Provide the (X, Y) coordinate of the cell's center where the given text is located.  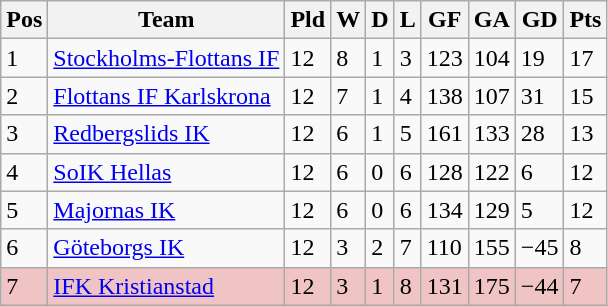
D (380, 20)
GA (492, 20)
Redbergslids IK (166, 134)
138 (444, 96)
Pld (308, 20)
122 (492, 172)
GD (540, 20)
IFK Kristianstad (166, 286)
133 (492, 134)
28 (540, 134)
123 (444, 58)
134 (444, 210)
17 (586, 58)
−45 (540, 248)
31 (540, 96)
129 (492, 210)
−44 (540, 286)
L (408, 20)
175 (492, 286)
Pos (24, 20)
110 (444, 248)
Göteborgs IK (166, 248)
Majornas IK (166, 210)
161 (444, 134)
SoIK Hellas (166, 172)
Stockholms-Flottans IF (166, 58)
107 (492, 96)
104 (492, 58)
13 (586, 134)
131 (444, 286)
15 (586, 96)
W (348, 20)
128 (444, 172)
Flottans IF Karlskrona (166, 96)
Team (166, 20)
Pts (586, 20)
GF (444, 20)
19 (540, 58)
155 (492, 248)
